Extract the [X, Y] coordinate from the center of the cell holding the provided text.  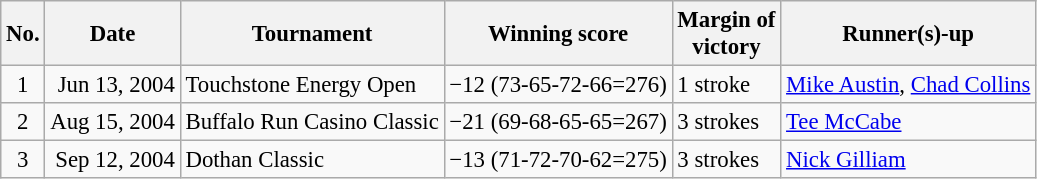
Dothan Classic [312, 160]
−12 (73-65-72-66=276) [558, 85]
Margin ofvictory [726, 34]
Mike Austin, Chad Collins [908, 85]
Nick Gilliam [908, 160]
1 [23, 85]
No. [23, 34]
Winning score [558, 34]
3 [23, 160]
Tee McCabe [908, 122]
1 stroke [726, 85]
Aug 15, 2004 [112, 122]
−21 (69-68-65-65=267) [558, 122]
−13 (71-72-70-62=275) [558, 160]
Buffalo Run Casino Classic [312, 122]
Sep 12, 2004 [112, 160]
Runner(s)-up [908, 34]
Touchstone Energy Open [312, 85]
2 [23, 122]
Tournament [312, 34]
Date [112, 34]
Jun 13, 2004 [112, 85]
